Return (X, Y) of the center of cell containing provided text 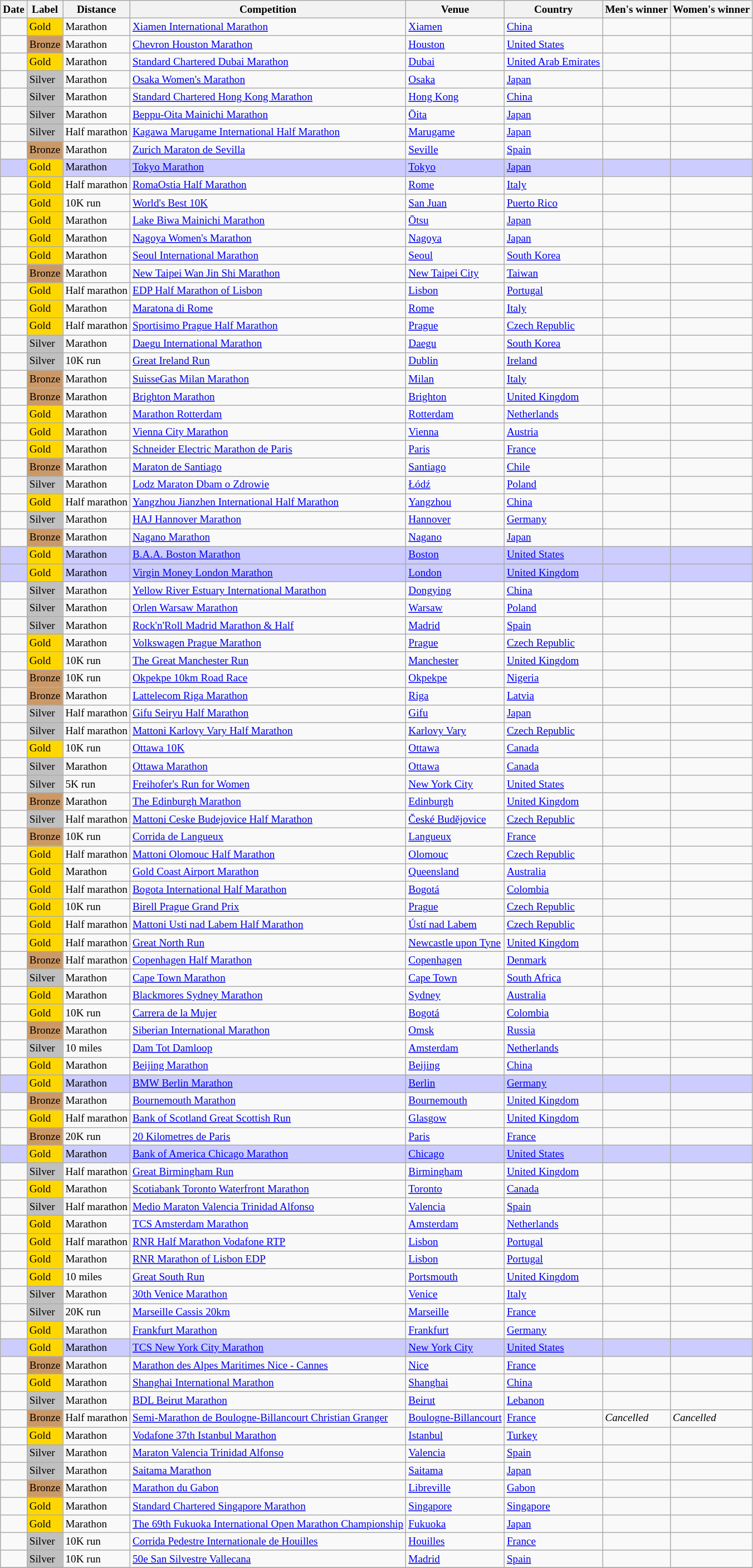
Bournemouth Marathon (267, 1101)
Nigeria (554, 679)
B.A.A. Boston Marathon (267, 555)
Men's winner (637, 9)
Marathon du Gabon (267, 1488)
Dublin (456, 361)
Nagoya (456, 238)
Corrida de Langueux (267, 837)
Tokyo (456, 168)
Semi-Marathon de Boulogne-Billancourt Christian Granger (267, 1418)
Rotterdam (456, 414)
České Budějovice (456, 819)
Virgin Money London Marathon (267, 573)
SuisseGas Milan Marathon (267, 379)
Beppu-Oita Mainichi Marathon (267, 115)
Great North Run (267, 943)
Great Birmingham Run (267, 1172)
Daegu (456, 344)
Shanghai (456, 1383)
Puerto Rico (554, 203)
Okpekpe (456, 679)
Chicago (456, 1154)
Beijing (456, 1066)
RNR Marathon of Lisbon EDP (267, 1260)
Shanghai International Marathon (267, 1383)
Date (14, 9)
Schneider Electric Marathon de Paris (267, 450)
Volkswagen Prague Marathon (267, 643)
Chile (554, 467)
Dongying (456, 591)
Marugame (456, 132)
Riga (456, 696)
TCS Amsterdam Marathon (267, 1225)
50e San Silvestre Vallecana (267, 1559)
Ottawa 10K (267, 749)
Yangzhou (456, 502)
Vodafone 37th Istanbul Marathon (267, 1436)
Frankfurt Marathon (267, 1330)
Venue (456, 9)
Medio Maraton Valencia Trinidad Alfonso (267, 1207)
Gifu (456, 714)
Cape Town Marathon (267, 978)
Warsaw (456, 608)
Yangzhou Jianzhen International Half Marathon (267, 502)
Vienna (456, 432)
Xiamen (456, 27)
Siberian International Marathon (267, 1031)
Daegu International Marathon (267, 344)
Denmark (554, 960)
5K run (97, 784)
Kagawa Marugame International Half Marathon (267, 132)
Nagoya Women's Marathon (267, 238)
New Taipei City (456, 273)
TCS New York City Marathon (267, 1348)
Hong Kong (456, 97)
Libreville (456, 1488)
Yellow River Estuary International Marathon (267, 591)
Saitama (456, 1471)
Turkey (554, 1436)
Beijing Marathon (267, 1066)
Latvia (554, 696)
Marathon Rotterdam (267, 414)
Saitama Marathon (267, 1471)
Manchester (456, 661)
Frankfurt (456, 1330)
Karlovy Vary (456, 731)
Maratona di Rome (267, 308)
Mattoni Usti nad Labem Half Marathon (267, 925)
Taiwan (554, 273)
Label (45, 9)
Venice (456, 1295)
Osaka Women's Marathon (267, 80)
Country (554, 9)
Bournemouth (456, 1101)
Lodz Maraton Dbam o Zdrowie (267, 485)
Marseille Cassis 20km (267, 1313)
Austria (554, 432)
Brighton Marathon (267, 397)
Seoul International Marathon (267, 256)
Bank of Scotland Great Scottish Run (267, 1119)
Standard Chartered Singapore Marathon (267, 1506)
Scotiabank Toronto Waterfront Marathon (267, 1189)
Ottawa Marathon (267, 766)
Lattelecom Riga Marathon (267, 696)
Vienna City Marathon (267, 432)
Tokyo Marathon (267, 168)
Nice (456, 1365)
Istanbul (456, 1436)
Sportisimo Prague Half Marathon (267, 326)
Corrida Pedestre Internationale de Houilles (267, 1541)
United Arab Emirates (554, 62)
Great Ireland Run (267, 361)
Okpekpe 10km Road Race (267, 679)
Copenhagen Half Marathon (267, 960)
Chevron Houston Marathon (267, 45)
Competition (267, 9)
Brighton (456, 397)
Freihofer's Run for Women (267, 784)
Langueux (456, 837)
Marseille (456, 1313)
World's Best 10K (267, 203)
Russia (554, 1031)
Boulogne-Billancourt (456, 1418)
Bogota International Half Marathon (267, 890)
Osaka (456, 80)
London (456, 573)
Gabon (554, 1488)
The Edinburgh Marathon (267, 802)
Seoul (456, 256)
Zurich Maraton de Sevilla (267, 150)
30th Venice Marathon (267, 1295)
RNR Half Marathon Vodafone RTP (267, 1242)
South Africa (554, 978)
Standard Chartered Hong Kong Marathon (267, 97)
Standard Chartered Dubai Marathon (267, 62)
Beirut (456, 1400)
Portsmouth (456, 1277)
Omsk (456, 1031)
Sydney (456, 995)
Maraton de Santiago (267, 467)
The 69th Fukuoka International Open Marathon Championship (267, 1524)
Ōtsu (456, 220)
Santiago (456, 467)
Xiamen International Marathon (267, 27)
Houilles (456, 1541)
Orlen Warsaw Marathon (267, 608)
BDL Beirut Marathon (267, 1400)
Lebanon (554, 1400)
Carrera de la Mujer (267, 1013)
Łódź (456, 485)
Marathon des Alpes Maritimes Nice - Cannes (267, 1365)
Ústí nad Labem (456, 925)
HAJ Hannover Marathon (267, 520)
Ireland (554, 361)
BMW Berlin Marathon (267, 1084)
Mattoni Olomouc Half Marathon (267, 854)
Glasgow (456, 1119)
Mattoni Karlovy Vary Half Marathon (267, 731)
Boston (456, 555)
Houston (456, 45)
Maraton Valencia Trinidad Alfonso (267, 1453)
Olomouc (456, 854)
The Great Manchester Run (267, 661)
Birmingham (456, 1172)
Bank of America Chicago Marathon (267, 1154)
Women's winner (712, 9)
Rock'n'Roll Madrid Marathon & Half (267, 626)
San Juan (456, 203)
Blackmores Sydney Marathon (267, 995)
Cape Town (456, 978)
Gifu Seiryu Half Marathon (267, 714)
Newcastle upon Tyne (456, 943)
20 Kilometres de Paris (267, 1137)
Nagano Marathon (267, 538)
Great South Run (267, 1277)
Ōita (456, 115)
Edinburgh (456, 802)
Copenhagen (456, 960)
RomaOstia Half Marathon (267, 185)
Dubai (456, 62)
Toronto (456, 1189)
Gold Coast Airport Marathon (267, 872)
Lake Biwa Mainichi Marathon (267, 220)
New Taipei Wan Jin Shi Marathon (267, 273)
Berlin (456, 1084)
Seville (456, 150)
Queensland (456, 872)
Milan (456, 379)
Birell Prague Grand Prix (267, 907)
Distance (97, 9)
Fukuoka (456, 1524)
EDP Half Marathon of Lisbon (267, 291)
Mattoni Ceske Budejovice Half Marathon (267, 819)
Hannover (456, 520)
Nagano (456, 538)
Dam Tot Damloop (267, 1048)
